Provide the [x, y] coordinate of the cell's center where the given text is located.  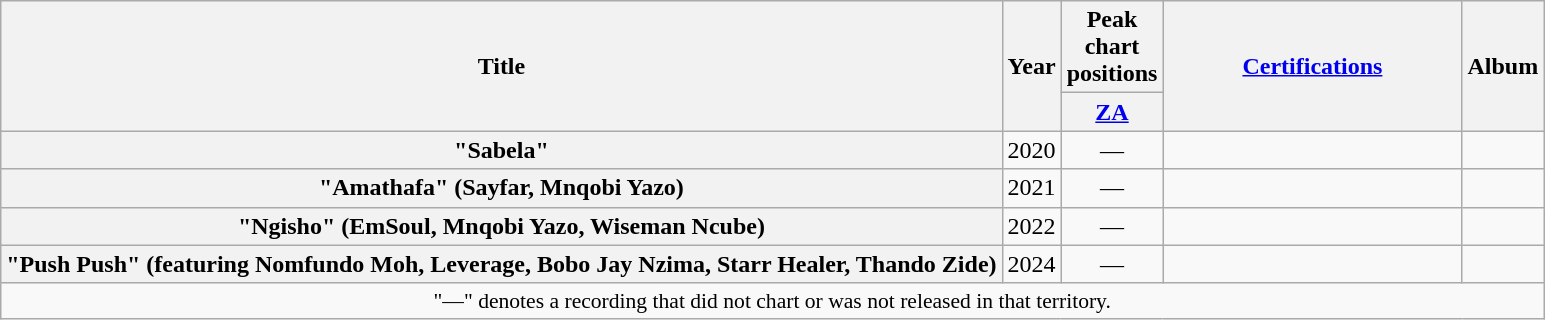
"Amathafa" (Sayfar, Mnqobi Yazo) [502, 188]
Certifications [1312, 66]
"Sabela" [502, 150]
2022 [1032, 226]
"Ngisho" (EmSoul, Mnqobi Yazo, Wiseman Ncube) [502, 226]
"—" denotes a recording that did not chart or was not released in that territory. [772, 301]
Album [1503, 66]
2020 [1032, 150]
Year [1032, 66]
2024 [1032, 264]
2021 [1032, 188]
ZA [1112, 112]
"Push Push" (featuring Nomfundo Moh, Leverage, Bobo Jay Nzima, Starr Healer, Thando Zide) [502, 264]
Title [502, 66]
Peak chart positions [1112, 47]
